Detect which cell encompasses the target text, then output its [x, y] center coordinate. 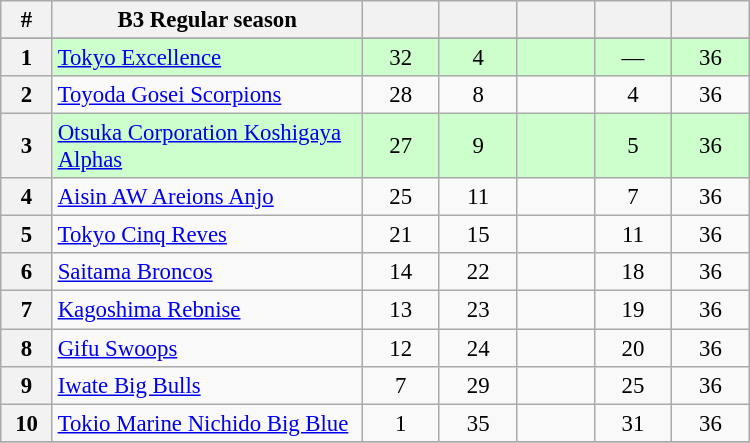
Aisin AW Areions Anjo [207, 197]
12 [400, 348]
10 [27, 423]
Tokyo Cinq Reves [207, 235]
# [27, 20]
Tokio Marine Nichido Big Blue [207, 423]
32 [400, 58]
2 [27, 95]
29 [478, 385]
19 [632, 310]
13 [400, 310]
27 [400, 146]
20 [632, 348]
Tokyo Excellence [207, 58]
3 [27, 146]
Iwate Big Bulls [207, 385]
22 [478, 273]
— [632, 58]
B3 Regular season [207, 20]
Gifu Swoops [207, 348]
15 [478, 235]
21 [400, 235]
Otsuka Corporation Koshigaya Alphas [207, 146]
Saitama Broncos [207, 273]
35 [478, 423]
28 [400, 95]
31 [632, 423]
Toyoda Gosei Scorpions [207, 95]
Kagoshima Rebnise [207, 310]
23 [478, 310]
24 [478, 348]
14 [400, 273]
6 [27, 273]
18 [632, 273]
